Detect which cell encompasses the target text, then output its (X, Y) center coordinate. 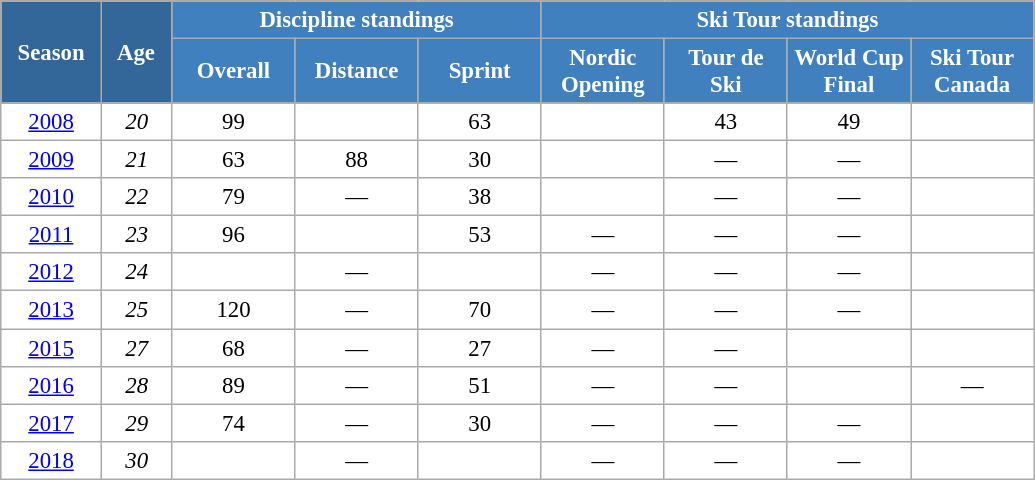
2016 (52, 385)
70 (480, 310)
38 (480, 197)
79 (234, 197)
World CupFinal (848, 72)
21 (136, 160)
Ski Tour standings (787, 20)
88 (356, 160)
96 (234, 235)
2012 (52, 273)
68 (234, 348)
2015 (52, 348)
2011 (52, 235)
24 (136, 273)
120 (234, 310)
49 (848, 122)
29 (136, 423)
25 (136, 310)
Discipline standings (356, 20)
Tour deSki (726, 72)
74 (234, 423)
89 (234, 385)
53 (480, 235)
Season (52, 52)
28 (136, 385)
2008 (52, 122)
Distance (356, 72)
22 (136, 197)
51 (480, 385)
2017 (52, 423)
2010 (52, 197)
NordicOpening (602, 72)
23 (136, 235)
20 (136, 122)
Age (136, 52)
99 (234, 122)
Ski TourCanada (972, 72)
2013 (52, 310)
Overall (234, 72)
2018 (52, 460)
2009 (52, 160)
43 (726, 122)
Sprint (480, 72)
